Capture the cell that displays the provided text and extract its [x, y] central coordinate. 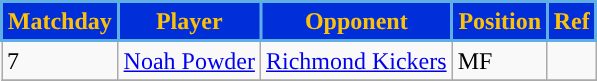
Richmond Kickers [356, 60]
Position [500, 22]
Player [189, 22]
Ref [572, 22]
Matchday [60, 22]
7 [60, 60]
MF [500, 60]
Noah Powder [189, 60]
Opponent [356, 22]
